Capture the cell that displays the provided text and extract its (x, y) central coordinate. 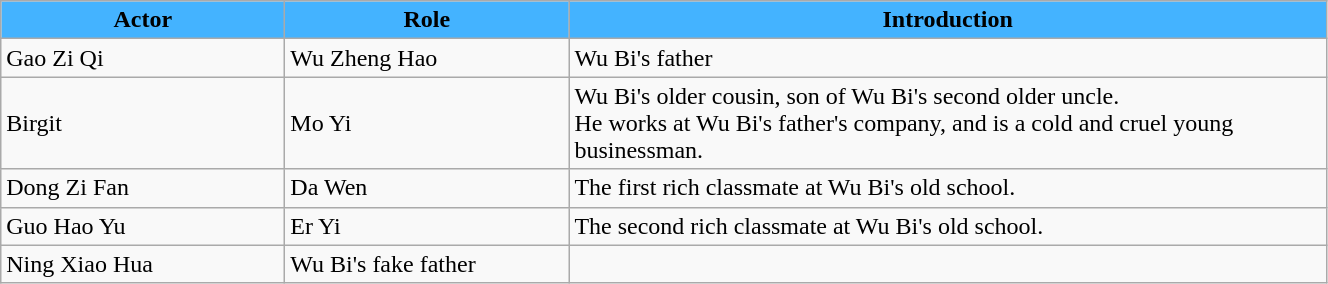
Wu Bi's older cousin, son of Wu Bi's second older uncle.He works at Wu Bi's father's company, and is a cold and cruel young businessman. (948, 123)
Dong Zi Fan (143, 188)
The second rich classmate at Wu Bi's old school. (948, 226)
Gao Zi Qi (143, 58)
Birgit (143, 123)
Er Yi (427, 226)
Ning Xiao Hua (143, 264)
Actor (143, 20)
Guo Hao Yu (143, 226)
Role (427, 20)
Wu Zheng Hao (427, 58)
Wu Bi's father (948, 58)
Da Wen (427, 188)
Mo Yi (427, 123)
Introduction (948, 20)
The first rich classmate at Wu Bi's old school. (948, 188)
Wu Bi's fake father (427, 264)
